Extract the [X, Y] coordinate from the center of the cell holding the provided text.  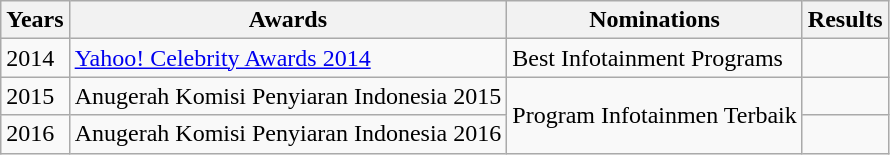
Nominations [655, 20]
Yahoo! Celebrity Awards 2014 [288, 58]
2016 [35, 134]
Anugerah Komisi Penyiaran Indonesia 2015 [288, 96]
2015 [35, 96]
2014 [35, 58]
Awards [288, 20]
Years [35, 20]
Best Infotainment Programs [655, 58]
Program Infotainmen Terbaik [655, 115]
Results [845, 20]
Anugerah Komisi Penyiaran Indonesia 2016 [288, 134]
